Extract the (X, Y) coordinate from the center of the cell holding the provided text.  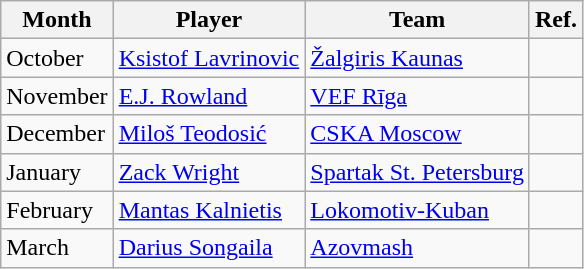
October (57, 58)
E.J. Rowland (209, 96)
Zack Wright (209, 172)
December (57, 134)
Ref. (556, 20)
Žalgiris Kaunas (418, 58)
March (57, 248)
CSKA Moscow (418, 134)
Mantas Kalnietis (209, 210)
Player (209, 20)
Azovmash (418, 248)
Month (57, 20)
Miloš Teodosić (209, 134)
January (57, 172)
Lokomotiv-Kuban (418, 210)
Ksistof Lavrinovic (209, 58)
Spartak St. Petersburg (418, 172)
February (57, 210)
November (57, 96)
VEF Rīga (418, 96)
Team (418, 20)
Darius Songaila (209, 248)
